Identify which cell holds the provided text, then report its [X, Y] central coordinate. 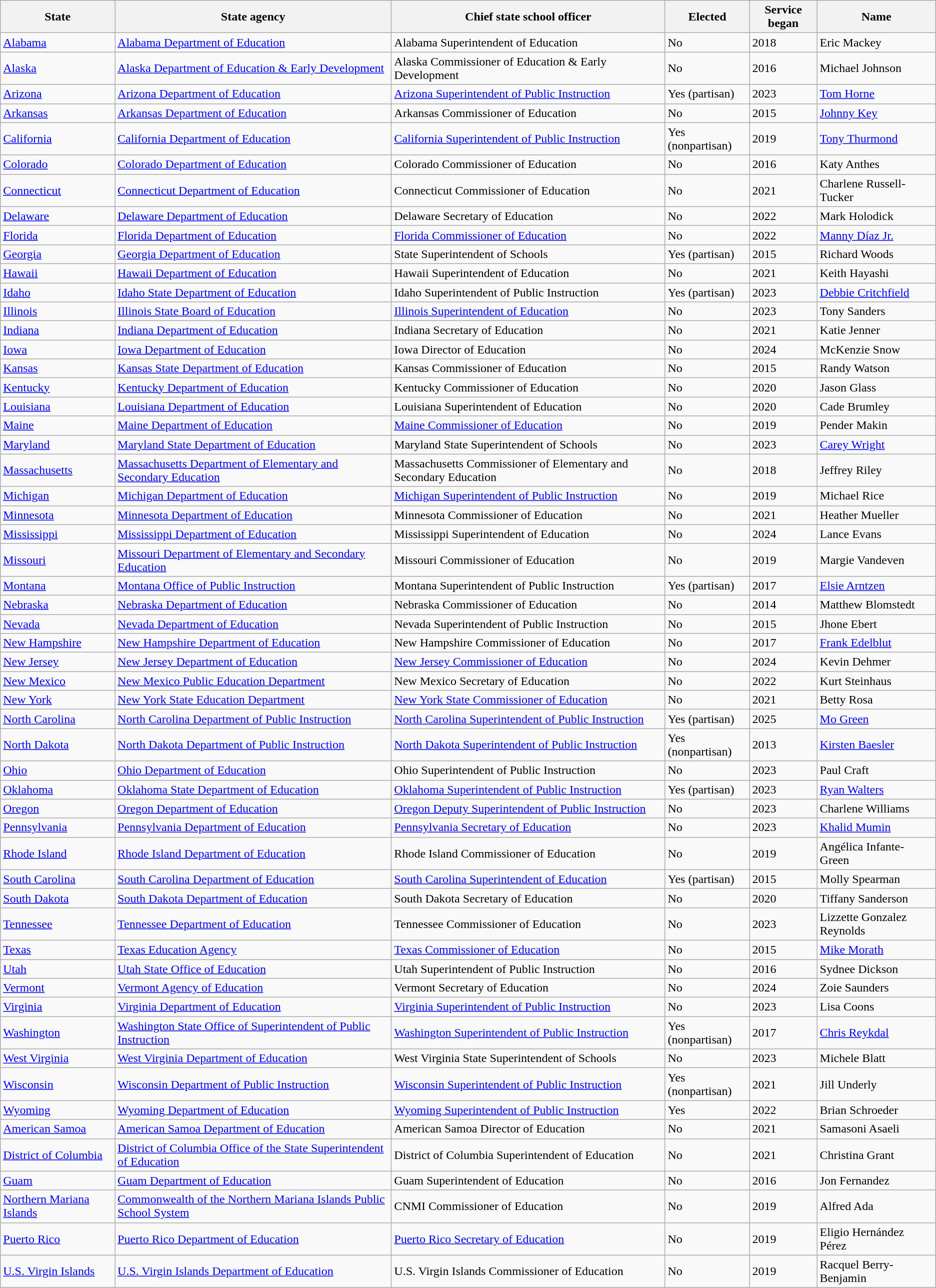
Jeffrey Riley [876, 470]
Nevada Superintendent of Public Instruction [528, 623]
Katy Anthes [876, 164]
Oklahoma Superintendent of Public Instruction [528, 789]
Indiana Department of Education [253, 330]
Puerto Rico Secretary of Education [528, 1239]
Tony Sanders [876, 311]
Wyoming Superintendent of Public Instruction [528, 1110]
Washington State Office of Superintendent of Public Instruction [253, 1033]
CNMI Commissioner of Education [528, 1206]
Oregon Deputy Superintendent of Public Instruction [528, 808]
Mississippi Department of Education [253, 534]
Molly Spearman [876, 879]
Virginia [58, 1007]
Kentucky Department of Education [253, 387]
Wisconsin Superintendent of Public Instruction [528, 1084]
New York State Commissioner of Education [528, 700]
District of Columbia [58, 1155]
Florida Commissioner of Education [528, 235]
Pennsylvania Secretary of Education [528, 827]
Maryland [58, 444]
Virginia Department of Education [253, 1007]
Brian Schroeder [876, 1110]
Vermont Secretary of Education [528, 988]
Charlene Williams [876, 808]
American Samoa Department of Education [253, 1129]
Washington Superintendent of Public Instruction [528, 1033]
Missouri Commissioner of Education [528, 560]
Jon Fernandez [876, 1180]
Texas Education Agency [253, 949]
Puerto Rico [58, 1239]
North Dakota Superintendent of Public Instruction [528, 745]
Alabama [58, 42]
Frank Edelblut [876, 643]
Michael Johnson [876, 68]
Tennessee Department of Education [253, 924]
Name [876, 17]
Iowa Director of Education [528, 349]
Oregon [58, 808]
McKenzie Snow [876, 349]
Utah [58, 968]
Illinois [58, 311]
Utah Superintendent of Public Instruction [528, 968]
Michigan Department of Education [253, 496]
Pender Makin [876, 425]
New Hampshire Department of Education [253, 643]
State agency [253, 17]
Ohio [58, 770]
Pennsylvania [58, 827]
Jason Glass [876, 387]
Sydnee Dickson [876, 968]
Maryland State Department of Education [253, 444]
Samasoni Asaeli [876, 1129]
Kirsten Baesler [876, 745]
West Virginia [58, 1058]
U.S. Virgin Islands Department of Education [253, 1271]
Maine Department of Education [253, 425]
Zoie Saunders [876, 988]
Service began [783, 17]
Johnny Key [876, 113]
New Mexico Secretary of Education [528, 681]
Montana Office of Public Instruction [253, 585]
Angélica Infante-Green [876, 853]
Matthew Blomstedt [876, 604]
Oregon Department of Education [253, 808]
Mark Holodick [876, 216]
Lizzette Gonzalez Reynolds [876, 924]
New Hampshire [58, 643]
South Dakota Department of Education [253, 898]
Alaska Commissioner of Education & Early Development [528, 68]
Delaware [58, 216]
Arizona Superintendent of Public Instruction [528, 94]
Chief state school officer [528, 17]
Paul Craft [876, 770]
Wyoming [58, 1110]
Georgia Department of Education [253, 254]
Rhode Island Department of Education [253, 853]
Montana [58, 585]
Ryan Walters [876, 789]
Florida [58, 235]
Washington [58, 1033]
Michael Rice [876, 496]
Kentucky [58, 387]
Yes [707, 1110]
Ohio Department of Education [253, 770]
Guam [58, 1180]
Delaware Secretary of Education [528, 216]
Florida Department of Education [253, 235]
U.S. Virgin Islands Commissioner of Education [528, 1271]
Mo Green [876, 719]
District of Columbia Office of the State Superintendent of Education [253, 1155]
New Mexico [58, 681]
West Virginia Department of Education [253, 1058]
Richard Woods [876, 254]
Indiana [58, 330]
State [58, 17]
Tom Horne [876, 94]
California [58, 139]
Maine [58, 425]
North Dakota Department of Public Instruction [253, 745]
South Carolina [58, 879]
Colorado Department of Education [253, 164]
2014 [783, 604]
Jhone Ebert [876, 623]
Racquel Berry-Benjamin [876, 1271]
Tiffany Sanderson [876, 898]
Wisconsin [58, 1084]
Wyoming Department of Education [253, 1110]
Betty Rosa [876, 700]
Ohio Superintendent of Public Instruction [528, 770]
Maryland State Superintendent of Schools [528, 444]
Vermont Agency of Education [253, 988]
California Superintendent of Public Instruction [528, 139]
Alabama Superintendent of Education [528, 42]
Randy Watson [876, 368]
Minnesota [58, 515]
Arkansas Commissioner of Education [528, 113]
Massachusetts [58, 470]
Oklahoma State Department of Education [253, 789]
Nebraska Commissioner of Education [528, 604]
Jill Underly [876, 1084]
Eric Mackey [876, 42]
Keith Hayashi [876, 273]
South Dakota Secretary of Education [528, 898]
Arkansas [58, 113]
Vermont [58, 988]
Arizona [58, 94]
U.S. Virgin Islands [58, 1271]
Rhode Island Commissioner of Education [528, 853]
Minnesota Department of Education [253, 515]
Illinois State Board of Education [253, 311]
Mississippi Superintendent of Education [528, 534]
Kansas State Department of Education [253, 368]
Massachusetts Commissioner of Elementary and Secondary Education [528, 470]
Charlene Russell-Tucker [876, 190]
Wisconsin Department of Public Instruction [253, 1084]
Michele Blatt [876, 1058]
Nevada Department of Education [253, 623]
Nebraska [58, 604]
Rhode Island [58, 853]
Louisiana Superintendent of Education [528, 406]
Massachusetts Department of Elementary and Secondary Education [253, 470]
North Carolina [58, 719]
North Dakota [58, 745]
Cade Brumley [876, 406]
Connecticut [58, 190]
Georgia [58, 254]
Christina Grant [876, 1155]
Michigan Superintendent of Public Instruction [528, 496]
Eligio Hernández Pérez [876, 1239]
Missouri Department of Elementary and Secondary Education [253, 560]
North Carolina Department of Public Instruction [253, 719]
New Jersey Commissioner of Education [528, 662]
Oklahoma [58, 789]
New Jersey Department of Education [253, 662]
Tony Thurmond [876, 139]
Kurt Steinhaus [876, 681]
South Carolina Superintendent of Education [528, 879]
Northern Mariana Islands [58, 1206]
Maine Commissioner of Education [528, 425]
Delaware Department of Education [253, 216]
Pennsylvania Department of Education [253, 827]
Kansas Commissioner of Education [528, 368]
Alfred Ada [876, 1206]
New York [58, 700]
Texas [58, 949]
Debbie Critchfield [876, 292]
Guam Superintendent of Education [528, 1180]
Missouri [58, 560]
California Department of Education [253, 139]
State Superintendent of Schools [528, 254]
District of Columbia Superintendent of Education [528, 1155]
Alabama Department of Education [253, 42]
Puerto Rico Department of Education [253, 1239]
Colorado Commissioner of Education [528, 164]
Montana Superintendent of Public Instruction [528, 585]
Virginia Superintendent of Public Instruction [528, 1007]
Kentucky Commissioner of Education [528, 387]
Iowa Department of Education [253, 349]
Connecticut Department of Education [253, 190]
New Jersey [58, 662]
Hawaii [58, 273]
Khalid Mumin [876, 827]
New Mexico Public Education Department [253, 681]
Indiana Secretary of Education [528, 330]
Idaho Superintendent of Public Instruction [528, 292]
Guam Department of Education [253, 1180]
Nebraska Department of Education [253, 604]
Margie Vandeven [876, 560]
South Dakota [58, 898]
Lance Evans [876, 534]
New Hampshire Commissioner of Education [528, 643]
Utah State Office of Education [253, 968]
Kansas [58, 368]
American Samoa Director of Education [528, 1129]
South Carolina Department of Education [253, 879]
Tennessee Commissioner of Education [528, 924]
Arizona Department of Education [253, 94]
North Carolina Superintendent of Public Instruction [528, 719]
Hawaii Department of Education [253, 273]
Idaho [58, 292]
New York State Education Department [253, 700]
Mike Morath [876, 949]
Katie Jenner [876, 330]
2013 [783, 745]
Mississippi [58, 534]
Louisiana Department of Education [253, 406]
American Samoa [58, 1129]
Hawaii Superintendent of Education [528, 273]
Alaska Department of Education & Early Development [253, 68]
Elected [707, 17]
West Virginia State Superintendent of Schools [528, 1058]
Kevin Dehmer [876, 662]
Chris Reykdal [876, 1033]
Manny Díaz Jr. [876, 235]
Arkansas Department of Education [253, 113]
2025 [783, 719]
Nevada [58, 623]
Michigan [58, 496]
Lisa Coons [876, 1007]
Commonwealth of the Northern Mariana Islands Public School System [253, 1206]
Tennessee [58, 924]
Carey Wright [876, 444]
Minnesota Commissioner of Education [528, 515]
Idaho State Department of Education [253, 292]
Iowa [58, 349]
Elsie Arntzen [876, 585]
Texas Commissioner of Education [528, 949]
Illinois Superintendent of Education [528, 311]
Louisiana [58, 406]
Alaska [58, 68]
Heather Mueller [876, 515]
Colorado [58, 164]
Connecticut Commissioner of Education [528, 190]
